Locate the cell with the specified text and output its (x, y) center coordinate. 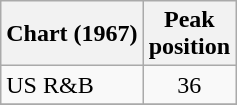
36 (189, 85)
Peakposition (189, 34)
Chart (1967) (72, 34)
US R&B (72, 85)
